Detect which cell encompasses the target text, then output its (X, Y) center coordinate. 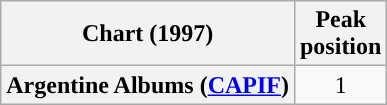
Peakposition (340, 34)
Chart (1997) (148, 34)
1 (340, 85)
Argentine Albums (CAPIF) (148, 85)
